From the cell containing the given text, extract its center point as [X, Y] coordinate. 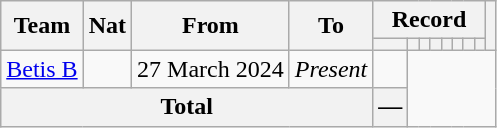
Team [42, 26]
Total [187, 107]
27 March 2024 [211, 69]
Nat [107, 26]
From [211, 26]
Record [429, 20]
To [330, 26]
Present [330, 69]
Betis B [42, 69]
— [390, 107]
